Provide the (X, Y) coordinate of the cell's center where the given text is located.  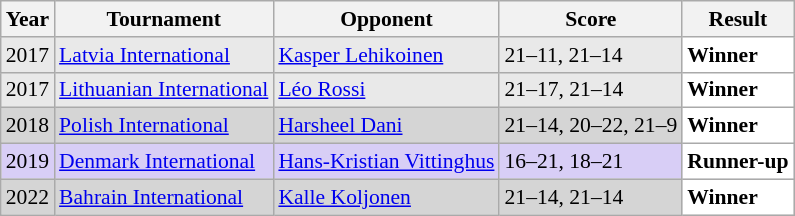
Harsheel Dani (386, 126)
2022 (28, 197)
Latvia International (164, 55)
Kasper Lehikoinen (386, 55)
Score (590, 19)
Polish International (164, 126)
Bahrain International (164, 197)
21–14, 21–14 (590, 197)
Denmark International (164, 162)
2019 (28, 162)
Léo Rossi (386, 90)
21–11, 21–14 (590, 55)
Lithuanian International (164, 90)
Year (28, 19)
Tournament (164, 19)
2018 (28, 126)
21–17, 21–14 (590, 90)
Runner-up (738, 162)
16–21, 18–21 (590, 162)
Kalle Koljonen (386, 197)
21–14, 20–22, 21–9 (590, 126)
Hans-Kristian Vittinghus (386, 162)
Result (738, 19)
Opponent (386, 19)
